Extract the (x, y) coordinate from the center of the cell holding the provided text.  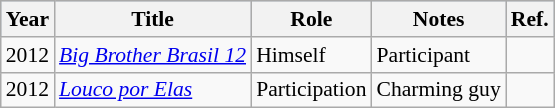
Role (311, 19)
Participant (439, 55)
Year (28, 19)
Louco por Elas (152, 90)
Himself (311, 55)
Ref. (530, 19)
Big Brother Brasil 12 (152, 55)
Title (152, 19)
Participation (311, 90)
Charming guy (439, 90)
Notes (439, 19)
